Identify which cell holds the provided text, then report its (X, Y) central coordinate. 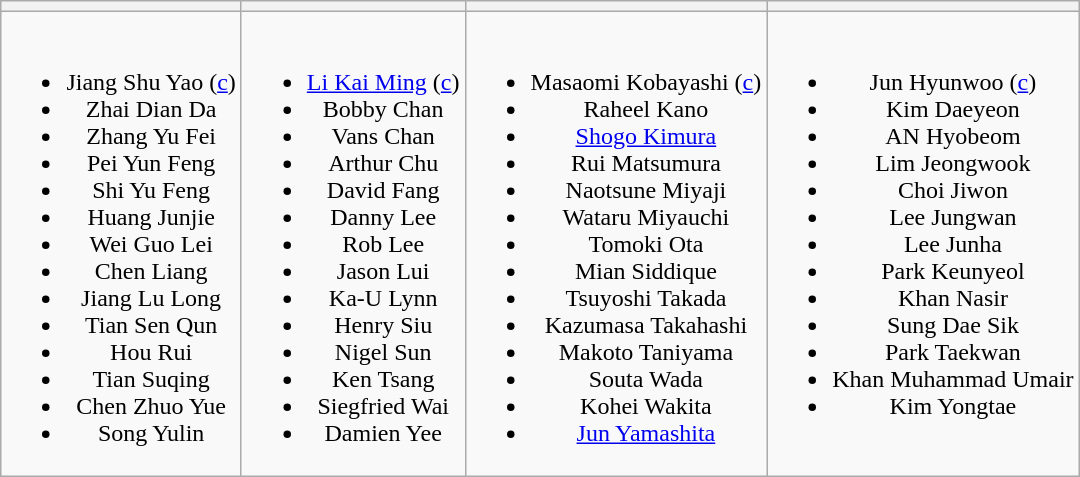
Li Kai Ming (c)Bobby ChanVans ChanArthur ChuDavid FangDanny LeeRob LeeJason LuiKa-U LynnHenry SiuNigel SunKen TsangSiegfried WaiDamien Yee (353, 244)
